Search for the cell housing the specified text and yield its [x, y] center coordinate. 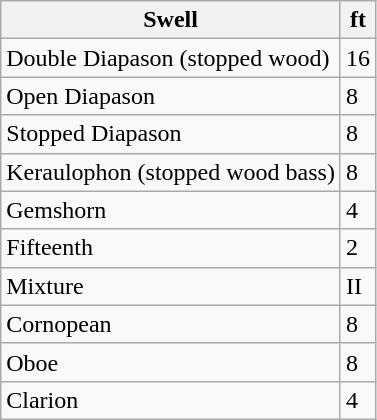
Stopped Diapason [171, 134]
Keraulophon (stopped wood bass) [171, 172]
Mixture [171, 286]
Swell [171, 20]
16 [358, 58]
Gemshorn [171, 210]
Clarion [171, 400]
II [358, 286]
Cornopean [171, 324]
Fifteenth [171, 248]
Open Diapason [171, 96]
2 [358, 248]
Oboe [171, 362]
ft [358, 20]
Double Diapason (stopped wood) [171, 58]
